Detect which cell encompasses the target text, then output its [x, y] center coordinate. 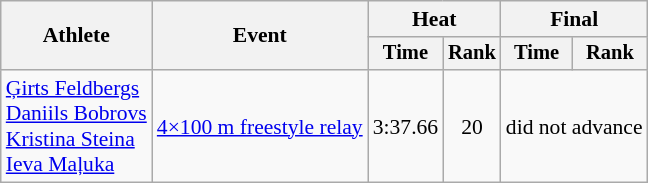
Event [260, 36]
Ģirts FeldbergsDaniils BobrovsKristina SteinaIeva Maļuka [76, 126]
Athlete [76, 36]
20 [472, 126]
Heat [434, 19]
3:37.66 [406, 126]
Final [574, 19]
4×100 m freestyle relay [260, 126]
did not advance [574, 126]
